Return the [x, y] coordinate for the center point of the cell that contains the specified text.  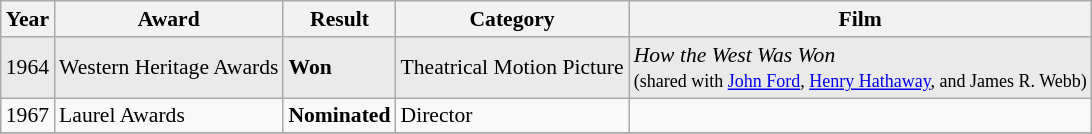
1964 [28, 68]
1967 [28, 116]
Award [168, 19]
Director [512, 116]
How the West Was Won(shared with John Ford, Henry Hathaway, and James R. Webb) [860, 68]
Laurel Awards [168, 116]
Category [512, 19]
Nominated [339, 116]
Western Heritage Awards [168, 68]
Year [28, 19]
Film [860, 19]
Won [339, 68]
Result [339, 19]
Theatrical Motion Picture [512, 68]
